Extract the [X, Y] coordinate from the center of the cell holding the provided text.  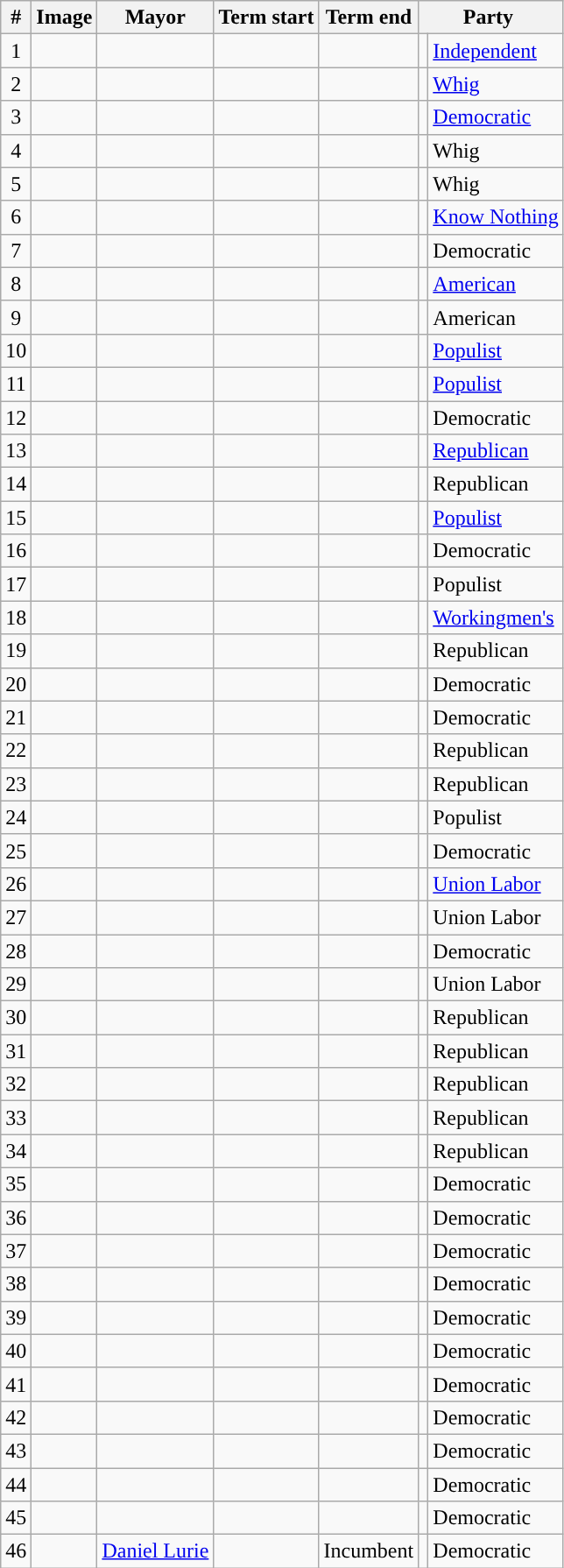
Mayor [156, 18]
19 [16, 651]
30 [16, 1018]
Independent [496, 51]
35 [16, 1184]
12 [16, 418]
4 [16, 151]
Term end [369, 18]
32 [16, 1084]
22 [16, 751]
2 [16, 84]
# [16, 18]
42 [16, 1417]
46 [16, 1551]
23 [16, 784]
Know Nothing [496, 217]
34 [16, 1151]
5 [16, 184]
10 [16, 350]
8 [16, 284]
21 [16, 717]
13 [16, 451]
Incumbent [369, 1551]
26 [16, 884]
14 [16, 484]
20 [16, 684]
Party [490, 18]
11 [16, 384]
45 [16, 1518]
9 [16, 317]
38 [16, 1284]
24 [16, 817]
18 [16, 618]
Workingmen's [496, 618]
33 [16, 1118]
1 [16, 51]
37 [16, 1251]
27 [16, 917]
41 [16, 1384]
31 [16, 1051]
Image [65, 18]
28 [16, 950]
39 [16, 1317]
29 [16, 985]
15 [16, 518]
7 [16, 251]
17 [16, 584]
40 [16, 1351]
3 [16, 117]
Daniel Lurie [156, 1551]
25 [16, 851]
44 [16, 1485]
43 [16, 1451]
6 [16, 217]
Term start [266, 18]
16 [16, 551]
36 [16, 1218]
